Provide the [X, Y] coordinate of the cell's center where the given text is located.  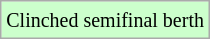
Clinched semifinal berth [106, 20]
